From the cell containing the given text, extract its center point as [X, Y] coordinate. 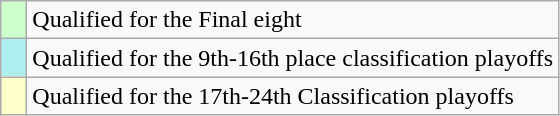
Qualified for the 9th-16th place classification playoffs [293, 58]
Qualified for the 17th-24th Classification playoffs [293, 96]
Qualified for the Final eight [293, 20]
